Capture the cell that displays the provided text and extract its [x, y] central coordinate. 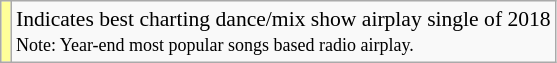
Indicates best charting dance/mix show airplay single of 2018 Note: Year-end most popular songs based radio airplay. [284, 32]
